Pinpoint the cell where the given text exists, returning its (X, Y) midpoint coordinate. 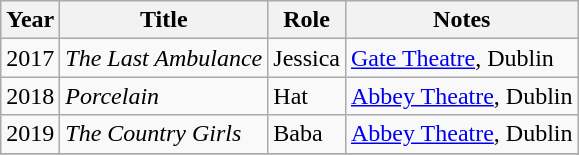
Hat (307, 96)
2017 (30, 58)
Year (30, 20)
Notes (462, 20)
Gate Theatre, Dublin (462, 58)
The Country Girls (164, 134)
2019 (30, 134)
Role (307, 20)
Porcelain (164, 96)
2018 (30, 96)
The Last Ambulance (164, 58)
Jessica (307, 58)
Title (164, 20)
Baba (307, 134)
